Scan for the cell matching the given text and deliver its (X, Y) coordinate at center. 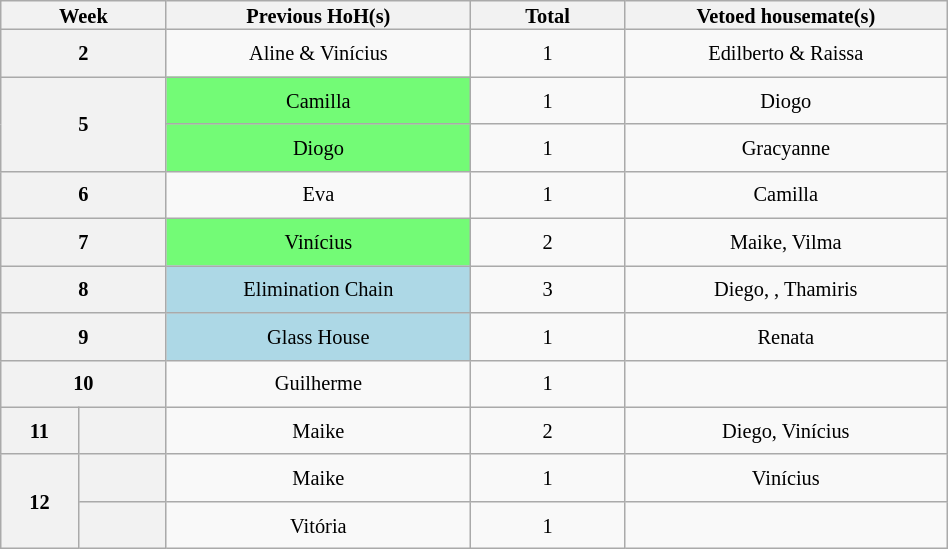
Maike, Vilma (786, 242)
Vitória (318, 524)
Edilberto & Raissa (786, 54)
Diego, Vinícius (786, 430)
5 (84, 124)
Guilherme (318, 384)
7 (84, 242)
Aline & Vinícius (318, 54)
Eva (318, 194)
11 (40, 430)
Renata (786, 336)
Glass House (318, 336)
3 (548, 288)
9 (84, 336)
Previous HoH(s) (318, 14)
Vetoed housemate(s) (786, 14)
10 (84, 384)
8 (84, 288)
12 (40, 501)
6 (84, 194)
Gracyanne (786, 148)
Elimination Chain (318, 288)
Week (84, 14)
Total (548, 14)
Diego, , Thamiris (786, 288)
